Locate the cell with the specified text and output its [x, y] center coordinate. 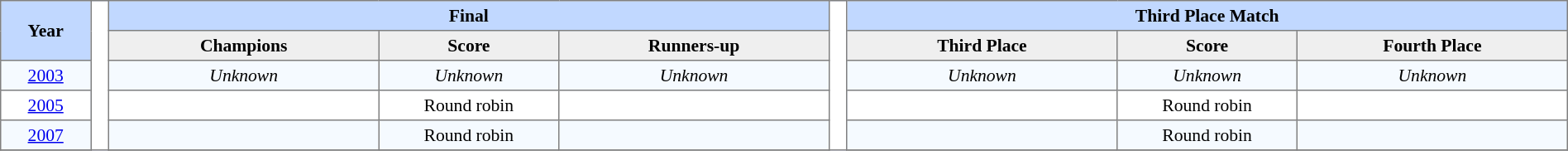
2005 [46, 105]
2007 [46, 135]
Final [468, 16]
Runners-up [695, 46]
Third Place [982, 46]
Champions [243, 46]
2003 [46, 75]
Third Place Match [1207, 16]
Fourth Place [1432, 46]
Year [46, 31]
